Search for the cell housing the specified text and yield its (X, Y) center coordinate. 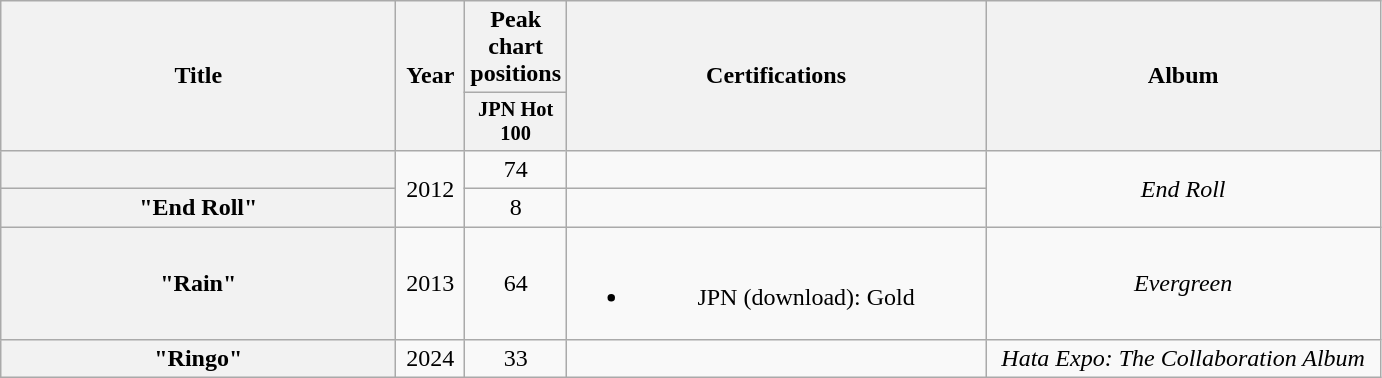
64 (516, 284)
"Rain" (198, 284)
"Ringo" (198, 359)
2013 (430, 284)
JPN Hot 100 (516, 122)
Year (430, 76)
8 (516, 208)
33 (516, 359)
Hata Expo: The Collaboration Album (1184, 359)
Album (1184, 76)
Certifications (776, 76)
2024 (430, 359)
JPN (download): Gold (776, 284)
74 (516, 169)
Evergreen (1184, 284)
Peak chart positions (516, 47)
"End Roll" (198, 208)
Title (198, 76)
2012 (430, 188)
End Roll (1184, 188)
